Detect which cell encompasses the target text, then output its (X, Y) center coordinate. 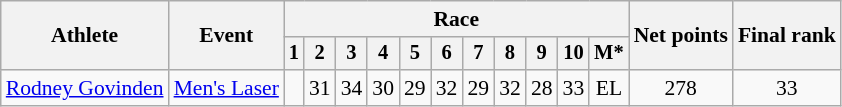
5 (415, 54)
9 (542, 54)
EL (608, 88)
Net points (681, 36)
M* (608, 54)
Athlete (85, 36)
8 (510, 54)
2 (320, 54)
30 (383, 88)
7 (478, 54)
3 (352, 54)
Men's Laser (226, 88)
4 (383, 54)
1 (294, 54)
31 (320, 88)
28 (542, 88)
6 (447, 54)
278 (681, 88)
Rodney Govinden (85, 88)
Race (456, 19)
34 (352, 88)
Event (226, 36)
Final rank (787, 36)
10 (574, 54)
